From the cell containing the given text, extract its center point as [x, y] coordinate. 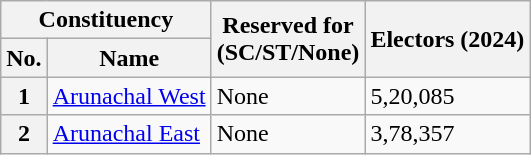
1 [24, 96]
3,78,357 [448, 134]
Arunachal West [129, 96]
Reserved for(SC/ST/None) [288, 39]
Name [129, 58]
2 [24, 134]
Arunachal East [129, 134]
Constituency [106, 20]
5,20,085 [448, 96]
Electors (2024) [448, 39]
No. [24, 58]
